Search for the cell housing the specified text and yield its [x, y] center coordinate. 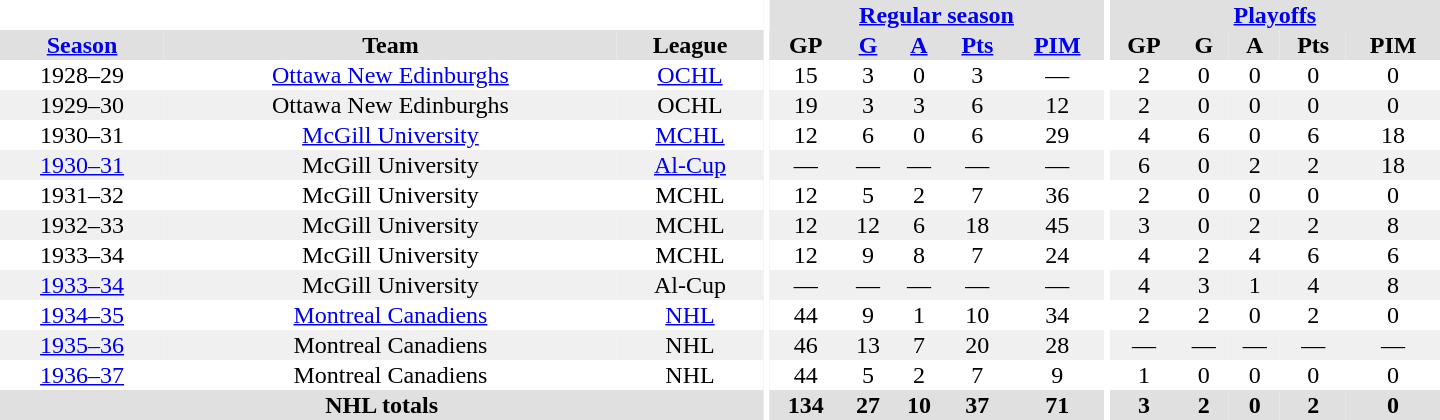
1936–37 [82, 375]
Season [82, 45]
1929–30 [82, 105]
19 [806, 105]
134 [806, 405]
20 [977, 345]
28 [1057, 345]
1932–33 [82, 225]
1935–36 [82, 345]
Team [390, 45]
1934–35 [82, 315]
NHL totals [382, 405]
37 [977, 405]
46 [806, 345]
1931–32 [82, 195]
Playoffs [1275, 15]
24 [1057, 255]
29 [1057, 135]
71 [1057, 405]
League [690, 45]
27 [868, 405]
15 [806, 75]
Regular season [936, 15]
45 [1057, 225]
1928–29 [82, 75]
36 [1057, 195]
13 [868, 345]
34 [1057, 315]
